Detect which cell encompasses the target text, then output its (X, Y) center coordinate. 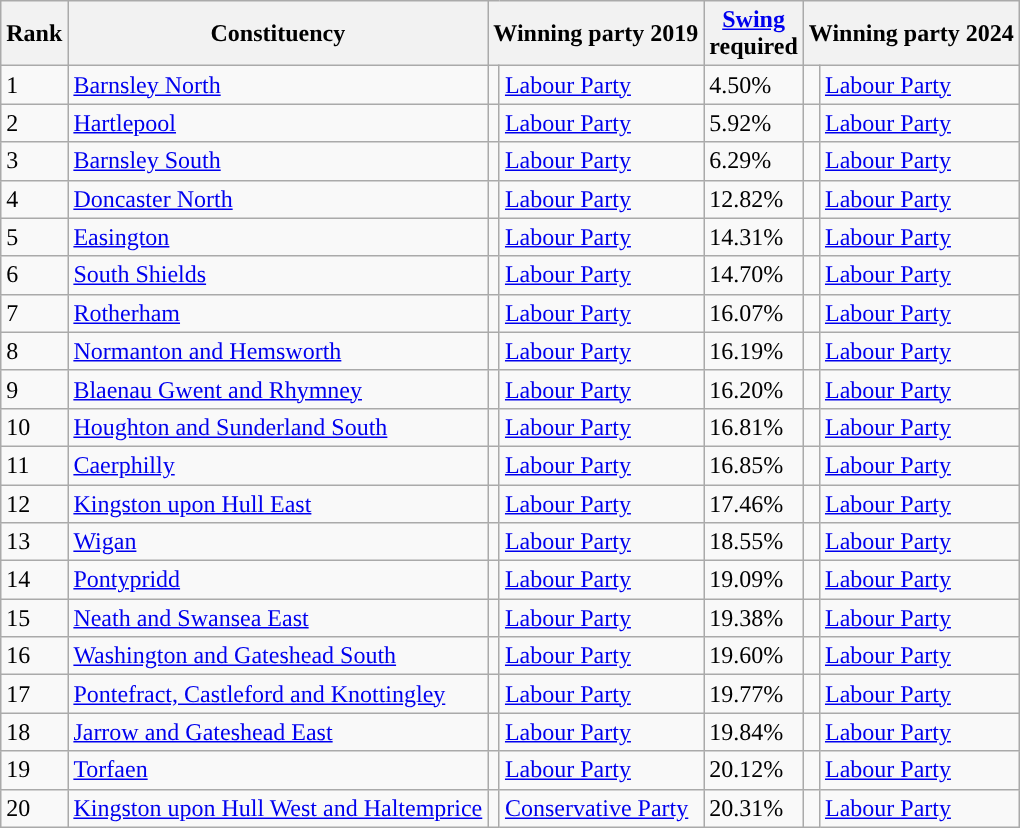
Kingston upon Hull West and Haltemprice (278, 808)
10 (34, 427)
Pontefract, Castleford and Knottingley (278, 694)
16.85% (754, 465)
18.55% (754, 542)
Washington and Gateshead South (278, 656)
5.92% (754, 123)
Kingston upon Hull East (278, 503)
16.81% (754, 427)
5 (34, 237)
Rank (34, 34)
1 (34, 85)
16 (34, 656)
13 (34, 542)
20 (34, 808)
Pontypridd (278, 580)
20.12% (754, 770)
2 (34, 123)
Torfaen (278, 770)
4 (34, 199)
16.20% (754, 389)
Jarrow and Gateshead East (278, 732)
Barnsley South (278, 161)
Easington (278, 237)
17.46% (754, 503)
17 (34, 694)
12 (34, 503)
19.60% (754, 656)
8 (34, 351)
19.38% (754, 618)
15 (34, 618)
Blaenau Gwent and Rhymney (278, 389)
3 (34, 161)
16.07% (754, 313)
Rotherham (278, 313)
7 (34, 313)
Wigan (278, 542)
6.29% (754, 161)
Barnsley North (278, 85)
Conservative Party (601, 808)
14.70% (754, 275)
Doncaster North (278, 199)
9 (34, 389)
19 (34, 770)
14 (34, 580)
4.50% (754, 85)
South Shields (278, 275)
19.84% (754, 732)
Neath and Swansea East (278, 618)
20.31% (754, 808)
14.31% (754, 237)
11 (34, 465)
Swing required (754, 34)
19.09% (754, 580)
Caerphilly (278, 465)
6 (34, 275)
18 (34, 732)
Hartlepool (278, 123)
Normanton and Hemsworth (278, 351)
Houghton and Sunderland South (278, 427)
12.82% (754, 199)
Winning party 2019 (596, 34)
19.77% (754, 694)
16.19% (754, 351)
Winning party 2024 (911, 34)
Constituency (278, 34)
